Capture the cell that displays the provided text and extract its (X, Y) central coordinate. 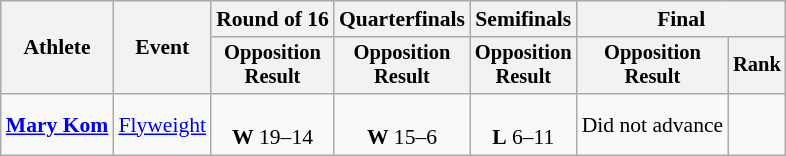
Did not advance (653, 124)
W 15–6 (402, 124)
Semifinals (524, 19)
W 19–14 (272, 124)
Quarterfinals (402, 19)
Mary Kom (58, 124)
L 6–11 (524, 124)
Flyweight (162, 124)
Round of 16 (272, 19)
Final (682, 19)
Athlete (58, 48)
Rank (757, 66)
Event (162, 48)
